Return (X, Y) of the center of cell containing provided text 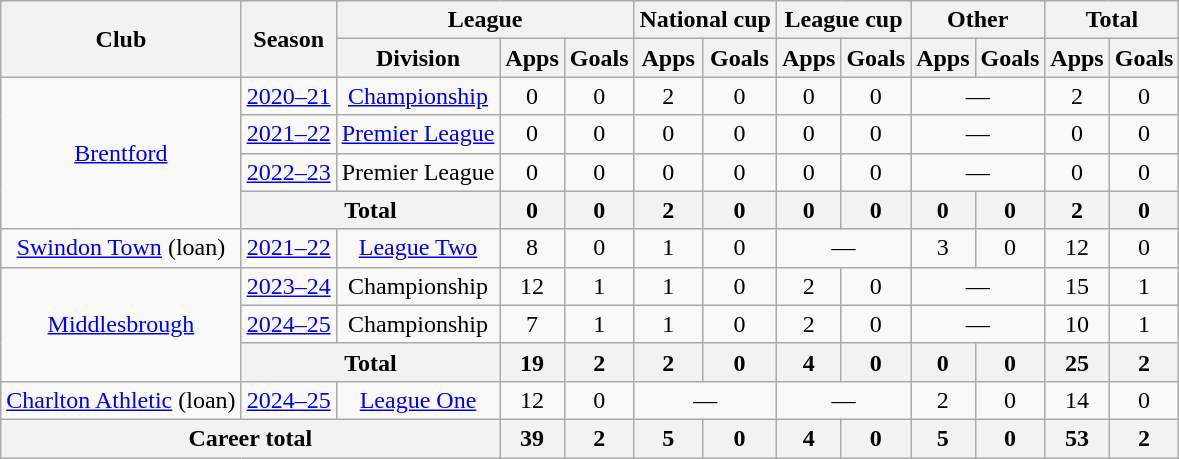
Other (978, 20)
Swindon Town (loan) (121, 248)
39 (532, 438)
53 (1077, 438)
Career total (250, 438)
2020–21 (288, 96)
League cup (843, 20)
8 (532, 248)
Club (121, 39)
National cup (705, 20)
Charlton Athletic (loan) (121, 400)
Season (288, 39)
19 (532, 362)
25 (1077, 362)
14 (1077, 400)
10 (1077, 324)
3 (943, 248)
League Two (418, 248)
15 (1077, 286)
7 (532, 324)
2023–24 (288, 286)
League (485, 20)
2022–23 (288, 172)
Middlesbrough (121, 324)
Brentford (121, 153)
League One (418, 400)
Division (418, 58)
